For the text-containing cell, return its midpoint in [X, Y] coordinate format. 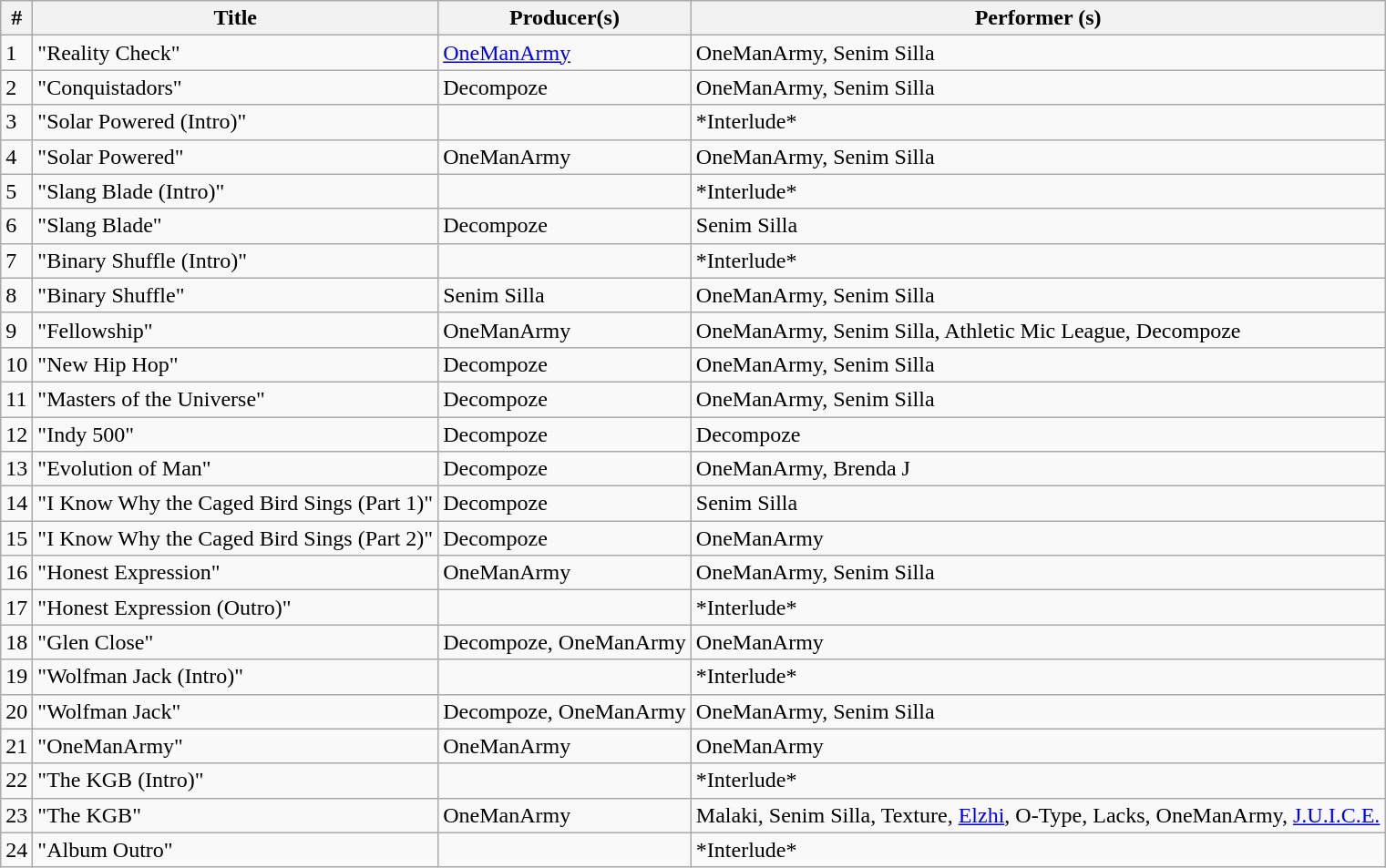
"Reality Check" [235, 53]
"Masters of the Universe" [235, 399]
"The KGB (Intro)" [235, 781]
"Solar Powered" [235, 157]
6 [16, 226]
"Honest Expression (Outro)" [235, 608]
"Binary Shuffle (Intro)" [235, 260]
24 [16, 850]
"Wolfman Jack" [235, 711]
23 [16, 815]
"Binary Shuffle" [235, 295]
4 [16, 157]
Title [235, 18]
OneManArmy, Brenda J [1038, 469]
"Glen Close" [235, 642]
15 [16, 538]
"Evolution of Man" [235, 469]
16 [16, 573]
2 [16, 87]
22 [16, 781]
1 [16, 53]
OneManArmy, Senim Silla, Athletic Mic League, Decompoze [1038, 330]
3 [16, 122]
Producer(s) [565, 18]
"Fellowship" [235, 330]
11 [16, 399]
"Indy 500" [235, 434]
5 [16, 191]
Malaki, Senim Silla, Texture, Elzhi, O-Type, Lacks, OneManArmy, J.U.I.C.E. [1038, 815]
7 [16, 260]
18 [16, 642]
19 [16, 677]
Performer (s) [1038, 18]
8 [16, 295]
"Honest Expression" [235, 573]
"Wolfman Jack (Intro)" [235, 677]
# [16, 18]
13 [16, 469]
17 [16, 608]
9 [16, 330]
"Album Outro" [235, 850]
21 [16, 746]
"I Know Why the Caged Bird Sings (Part 1)" [235, 504]
14 [16, 504]
"Slang Blade" [235, 226]
"The KGB" [235, 815]
10 [16, 364]
"OneManArmy" [235, 746]
"I Know Why the Caged Bird Sings (Part 2)" [235, 538]
"Slang Blade (Intro)" [235, 191]
"Conquistadors" [235, 87]
20 [16, 711]
"New Hip Hop" [235, 364]
12 [16, 434]
"Solar Powered (Intro)" [235, 122]
